Capture the cell that displays the provided text and extract its [x, y] central coordinate. 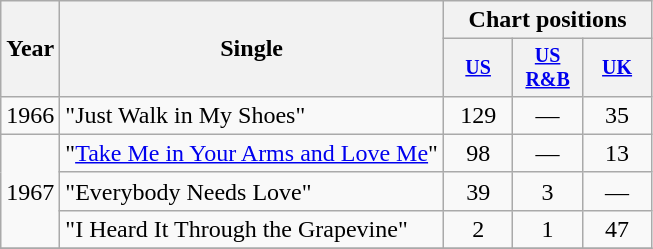
2 [478, 229]
1966 [30, 115]
39 [478, 191]
13 [616, 153]
"Take Me in Your Arms and Love Me" [252, 153]
"Just Walk in My Shoes" [252, 115]
"I Heard It Through the Grapevine" [252, 229]
USR&B [548, 68]
98 [478, 153]
"Everybody Needs Love" [252, 191]
Single [252, 49]
1 [548, 229]
35 [616, 115]
47 [616, 229]
US [478, 68]
Chart positions [547, 20]
129 [478, 115]
3 [548, 191]
Year [30, 49]
UK [616, 68]
1967 [30, 191]
